Find where the given text appears and provide that cell's center as [X, Y] coordinate. 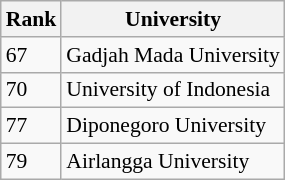
Diponegoro University [173, 126]
Rank [32, 19]
79 [32, 162]
University of Indonesia [173, 90]
67 [32, 55]
Airlangga University [173, 162]
University [173, 19]
70 [32, 90]
Gadjah Mada University [173, 55]
77 [32, 126]
